Extract the (x, y) coordinate from the center of the cell holding the provided text.  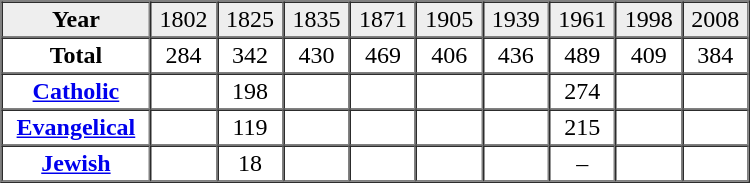
436 (516, 56)
406 (449, 56)
18 (250, 164)
1835 (316, 20)
Jewish (76, 164)
Total (76, 56)
198 (250, 92)
409 (648, 56)
1825 (250, 20)
Evangelical (76, 128)
119 (250, 128)
215 (582, 128)
1961 (582, 20)
1939 (516, 20)
Catholic (76, 92)
Year (76, 20)
1998 (648, 20)
1871 (383, 20)
284 (183, 56)
1802 (183, 20)
274 (582, 92)
469 (383, 56)
430 (316, 56)
489 (582, 56)
2008 (716, 20)
– (582, 164)
384 (716, 56)
1905 (449, 20)
342 (250, 56)
